Locate the cell with the specified text and output its [x, y] center coordinate. 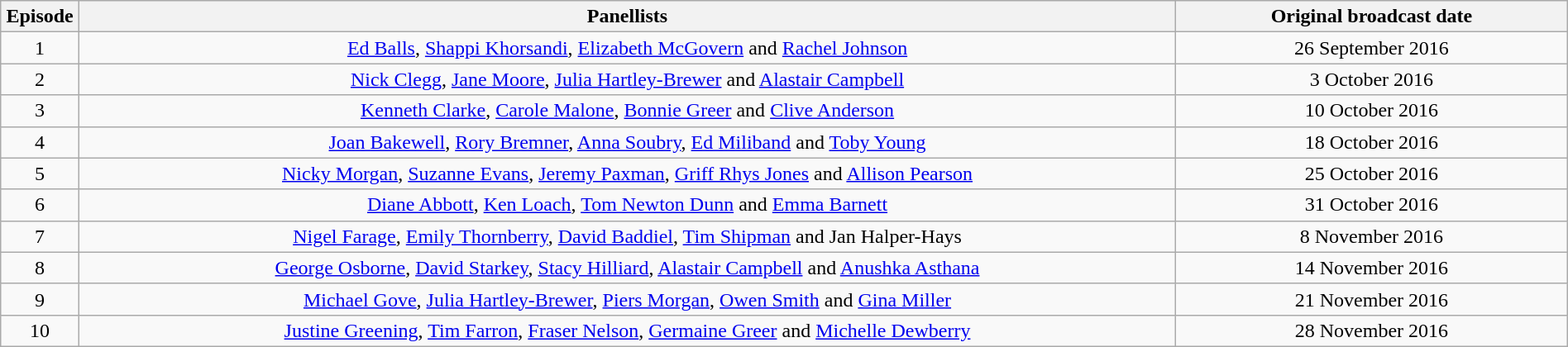
8 [40, 268]
28 November 2016 [1372, 330]
10 October 2016 [1372, 111]
21 November 2016 [1372, 299]
Justine Greening, Tim Farron, Fraser Nelson, Germaine Greer and Michelle Dewberry [627, 330]
25 October 2016 [1372, 173]
2 [40, 79]
Michael Gove, Julia Hartley-Brewer, Piers Morgan, Owen Smith and Gina Miller [627, 299]
5 [40, 173]
6 [40, 205]
26 September 2016 [1372, 48]
8 November 2016 [1372, 236]
Nicky Morgan, Suzanne Evans, Jeremy Paxman, Griff Rhys Jones and Allison Pearson [627, 173]
10 [40, 330]
9 [40, 299]
Joan Bakewell, Rory Bremner, Anna Soubry, Ed Miliband and Toby Young [627, 142]
4 [40, 142]
Original broadcast date [1372, 17]
18 October 2016 [1372, 142]
Kenneth Clarke, Carole Malone, Bonnie Greer and Clive Anderson [627, 111]
3 October 2016 [1372, 79]
Episode [40, 17]
1 [40, 48]
Nick Clegg, Jane Moore, Julia Hartley-Brewer and Alastair Campbell [627, 79]
Panellists [627, 17]
Diane Abbott, Ken Loach, Tom Newton Dunn and Emma Barnett [627, 205]
31 October 2016 [1372, 205]
7 [40, 236]
14 November 2016 [1372, 268]
3 [40, 111]
George Osborne, David Starkey, Stacy Hilliard, Alastair Campbell and Anushka Asthana [627, 268]
Ed Balls, Shappi Khorsandi, Elizabeth McGovern and Rachel Johnson [627, 48]
Nigel Farage, Emily Thornberry, David Baddiel, Tim Shipman and Jan Halper-Hays [627, 236]
